Determine the [X, Y] coordinate at the center of the cell enclosing the given text.  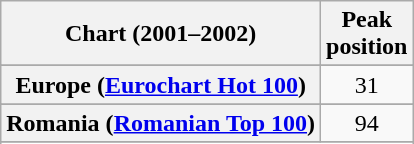
Chart (2001–2002) [161, 34]
Peakposition [367, 34]
Romania (Romanian Top 100) [161, 123]
31 [367, 85]
Europe (Eurochart Hot 100) [161, 85]
94 [367, 123]
